Extract the [X, Y] coordinate from the center of the cell holding the provided text.  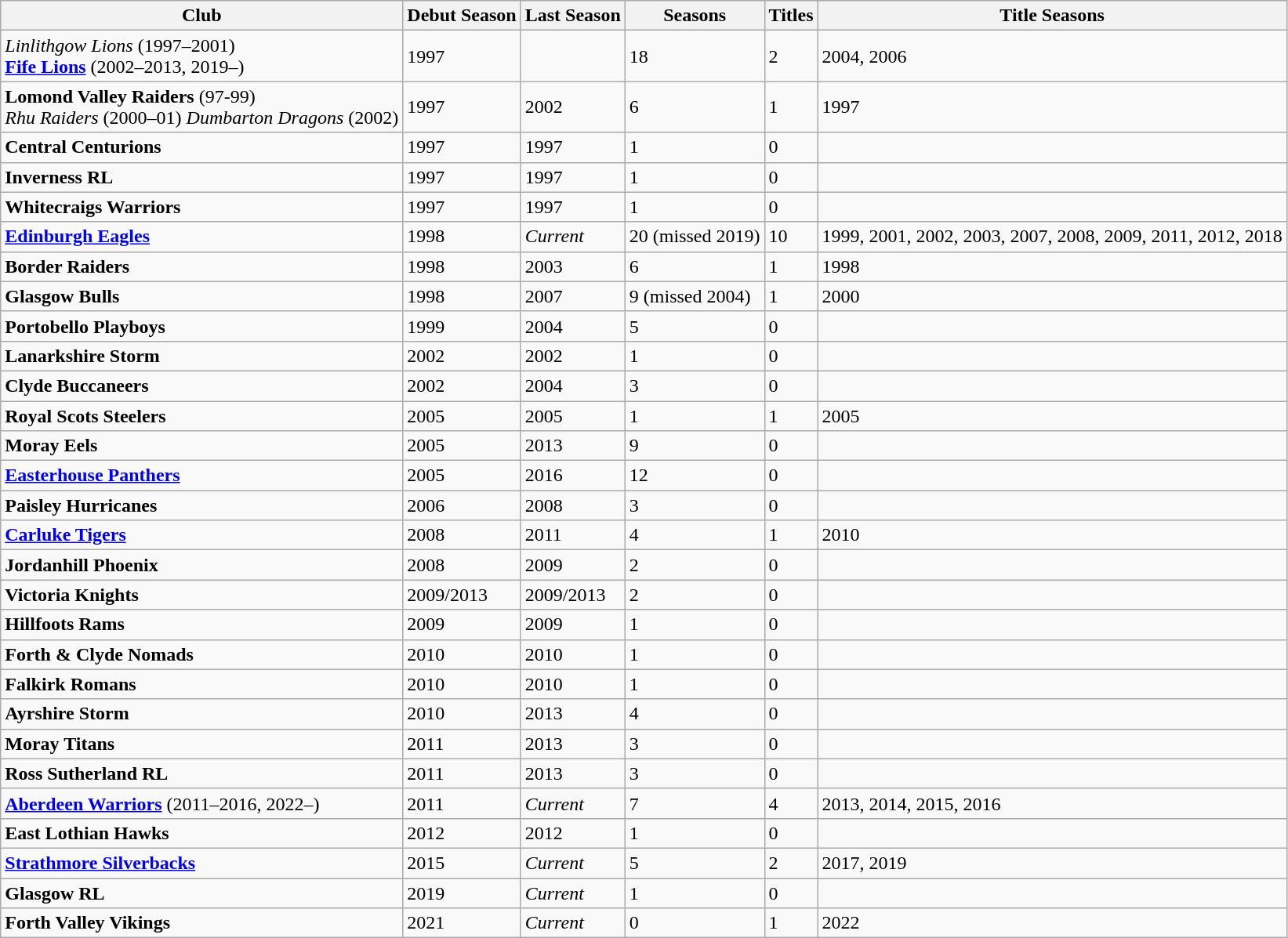
Forth & Clyde Nomads [202, 654]
Border Raiders [202, 266]
Moray Eels [202, 446]
Club [202, 16]
Glasgow RL [202, 893]
Inverness RL [202, 177]
Edinburgh Eagles [202, 237]
20 (missed 2019) [695, 237]
Paisley Hurricanes [202, 505]
2003 [572, 266]
7 [695, 803]
2004, 2006 [1052, 56]
Titles [791, 16]
Jordanhill Phoenix [202, 565]
2021 [462, 923]
Debut Season [462, 16]
2019 [462, 893]
Easterhouse Panthers [202, 476]
Strathmore Silverbacks [202, 863]
1999 [462, 326]
Title Seasons [1052, 16]
12 [695, 476]
2000 [1052, 296]
Carluke Tigers [202, 535]
2013, 2014, 2015, 2016 [1052, 803]
Seasons [695, 16]
Royal Scots Steelers [202, 416]
Last Season [572, 16]
10 [791, 237]
Portobello Playboys [202, 326]
2007 [572, 296]
2015 [462, 863]
Lomond Valley Raiders (97-99)Rhu Raiders (2000–01) Dumbarton Dragons (2002) [202, 107]
Clyde Buccaneers [202, 386]
2017, 2019 [1052, 863]
Aberdeen Warriors (2011–2016, 2022–) [202, 803]
Hillfoots Rams [202, 625]
Lanarkshire Storm [202, 356]
2016 [572, 476]
2006 [462, 505]
Whitecraigs Warriors [202, 207]
9 (missed 2004) [695, 296]
Central Centurions [202, 147]
9 [695, 446]
1999, 2001, 2002, 2003, 2007, 2008, 2009, 2011, 2012, 2018 [1052, 237]
2022 [1052, 923]
Glasgow Bulls [202, 296]
Ayrshire Storm [202, 714]
Forth Valley Vikings [202, 923]
Moray Titans [202, 744]
Falkirk Romans [202, 684]
Ross Sutherland RL [202, 773]
Victoria Knights [202, 595]
18 [695, 56]
Linlithgow Lions (1997–2001)Fife Lions (2002–2013, 2019–) [202, 56]
East Lothian Hawks [202, 833]
